Extract the [x, y] coordinate from the center of the cell holding the provided text.  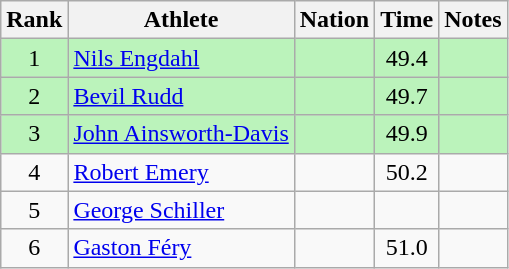
3 [34, 134]
6 [34, 248]
49.9 [407, 134]
1 [34, 58]
Robert Emery [181, 172]
49.4 [407, 58]
Nation [334, 20]
Notes [473, 20]
John Ainsworth-Davis [181, 134]
49.7 [407, 96]
Gaston Féry [181, 248]
51.0 [407, 248]
Bevil Rudd [181, 96]
50.2 [407, 172]
2 [34, 96]
George Schiller [181, 210]
5 [34, 210]
Rank [34, 20]
Nils Engdahl [181, 58]
4 [34, 172]
Time [407, 20]
Athlete [181, 20]
